Scan for the cell matching the given text and deliver its [x, y] coordinate at center. 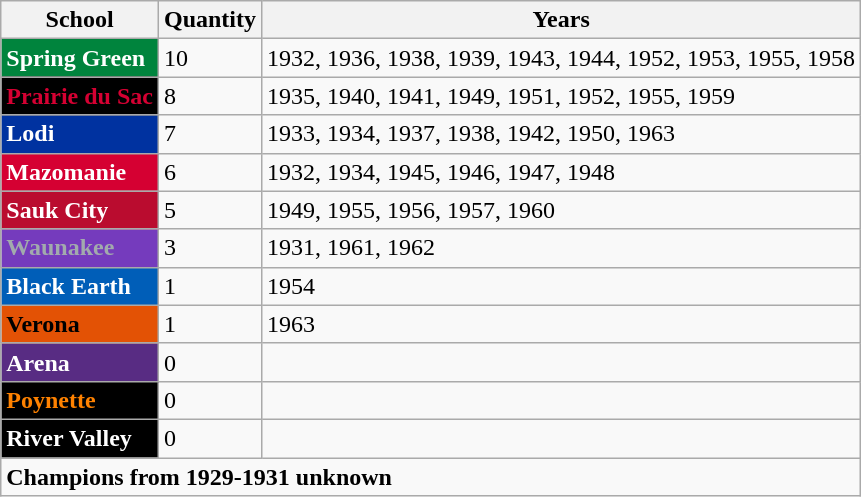
Champions from 1929-1931 unknown [431, 477]
Waunakee [80, 248]
1933, 1934, 1937, 1938, 1942, 1950, 1963 [562, 134]
3 [210, 248]
Arena [80, 362]
Verona [80, 324]
Sauk City [80, 210]
8 [210, 96]
1949, 1955, 1956, 1957, 1960 [562, 210]
Black Earth [80, 286]
6 [210, 172]
1935, 1940, 1941, 1949, 1951, 1952, 1955, 1959 [562, 96]
1963 [562, 324]
Spring Green [80, 58]
1932, 1936, 1938, 1939, 1943, 1944, 1952, 1953, 1955, 1958 [562, 58]
Lodi [80, 134]
Prairie du Sac [80, 96]
Years [562, 20]
River Valley [80, 438]
1931, 1961, 1962 [562, 248]
Poynette [80, 400]
10 [210, 58]
5 [210, 210]
7 [210, 134]
1932, 1934, 1945, 1946, 1947, 1948 [562, 172]
1954 [562, 286]
Quantity [210, 20]
School [80, 20]
Mazomanie [80, 172]
